Capture the cell that displays the provided text and extract its (X, Y) central coordinate. 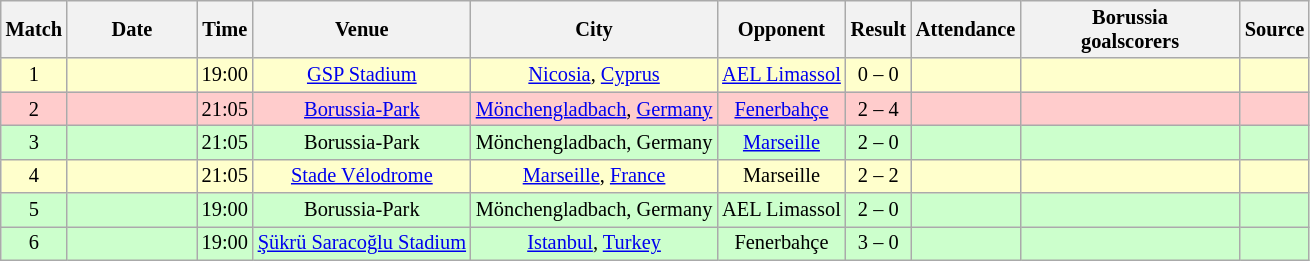
2 – 4 (878, 109)
6 (34, 243)
4 (34, 176)
2 (34, 109)
Venue (362, 29)
3 (34, 142)
Source (1274, 29)
Opponent (781, 29)
3 – 0 (878, 243)
Borussiagoalscorers (1130, 29)
Nicosia, Cyprus (594, 75)
City (594, 29)
Stade Vélodrome (362, 176)
Date (132, 29)
0 – 0 (878, 75)
Time (225, 29)
Istanbul, Turkey (594, 243)
1 (34, 75)
Result (878, 29)
Match (34, 29)
Marseille, France (594, 176)
5 (34, 210)
GSP Stadium (362, 75)
Şükrü Saracoğlu Stadium (362, 243)
2 – 2 (878, 176)
Attendance (966, 29)
